Return the (X, Y) coordinate for the center point of the cell that contains the specified text.  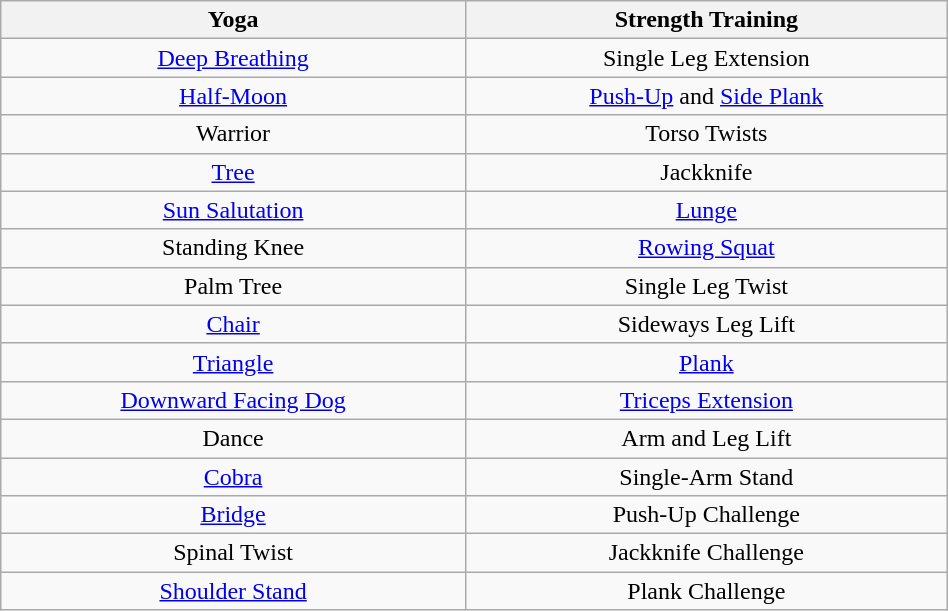
Sun Salutation (234, 210)
Lunge (706, 210)
Spinal Twist (234, 553)
Rowing Squat (706, 248)
Dance (234, 438)
Sideways Leg Lift (706, 324)
Half-Moon (234, 96)
Triangle (234, 362)
Single Leg Extension (706, 58)
Arm and Leg Lift (706, 438)
Deep Breathing (234, 58)
Push-Up and Side Plank (706, 96)
Yoga (234, 20)
Plank (706, 362)
Torso Twists (706, 134)
Single-Arm Stand (706, 477)
Cobra (234, 477)
Chair (234, 324)
Jackknife (706, 172)
Push-Up Challenge (706, 515)
Jackknife Challenge (706, 553)
Warrior (234, 134)
Strength Training (706, 20)
Single Leg Twist (706, 286)
Tree (234, 172)
Palm Tree (234, 286)
Standing Knee (234, 248)
Triceps Extension (706, 400)
Downward Facing Dog (234, 400)
Plank Challenge (706, 591)
Bridge (234, 515)
Shoulder Stand (234, 591)
